Locate the cell with the specified text and output its (X, Y) center coordinate. 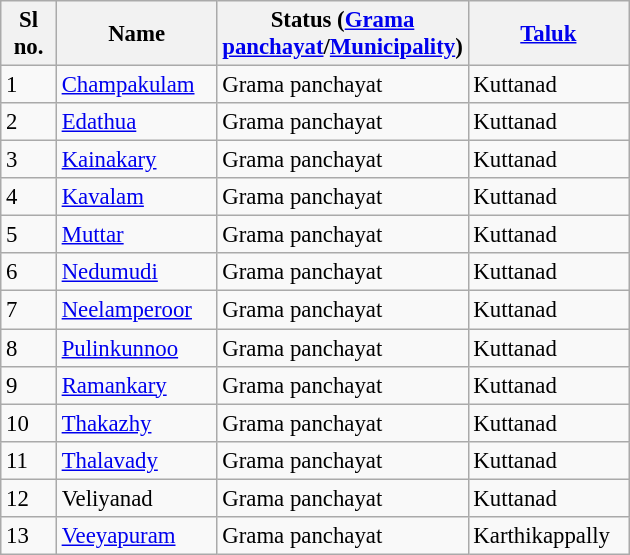
Veeyapuram (136, 536)
Karthikappally (548, 536)
Pulinkunnoo (136, 348)
Kainakary (136, 160)
Ramankary (136, 385)
6 (29, 273)
4 (29, 197)
11 (29, 460)
Kavalam (136, 197)
5 (29, 235)
Champakulam (136, 85)
Taluk (548, 34)
1 (29, 85)
Neelamperoor (136, 310)
Nedumudi (136, 273)
8 (29, 348)
Veliyanad (136, 498)
Muttar (136, 235)
Status (Grama panchayat/Municipality) (342, 34)
Edathua (136, 122)
Name (136, 34)
13 (29, 536)
10 (29, 423)
9 (29, 385)
12 (29, 498)
Thalavady (136, 460)
2 (29, 122)
3 (29, 160)
7 (29, 310)
Thakazhy (136, 423)
Sl no. (29, 34)
